Find where the given text appears and provide that cell's center as [X, Y] coordinate. 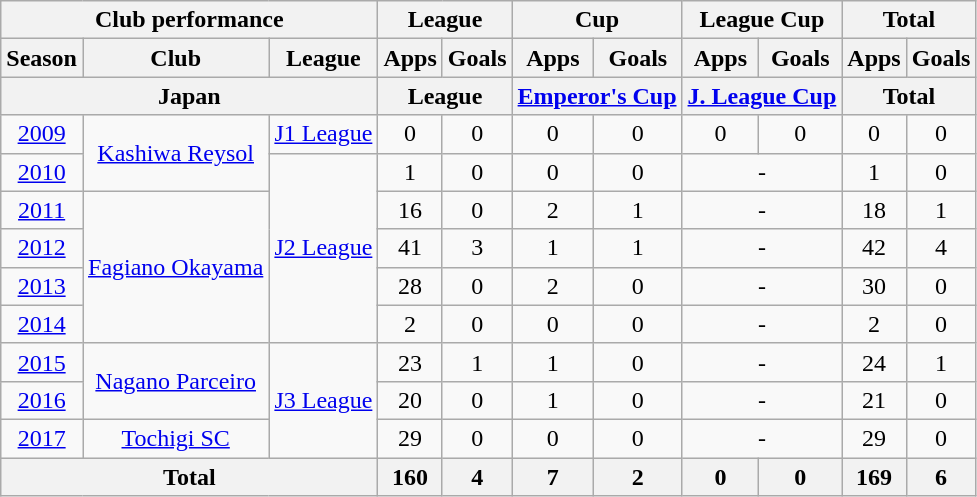
Cup [597, 20]
2012 [42, 248]
J1 League [324, 134]
2015 [42, 362]
20 [410, 400]
18 [874, 210]
28 [410, 286]
J2 League [324, 248]
2016 [42, 400]
41 [410, 248]
24 [874, 362]
42 [874, 248]
21 [874, 400]
Kashiwa Reysol [175, 153]
2009 [42, 134]
2013 [42, 286]
6 [941, 477]
Japan [190, 96]
160 [410, 477]
Nagano Parceiro [175, 381]
3 [477, 248]
Club [175, 58]
2014 [42, 324]
Season [42, 58]
2011 [42, 210]
J. League Cup [762, 96]
16 [410, 210]
2017 [42, 438]
2010 [42, 172]
Tochigi SC [175, 438]
23 [410, 362]
J3 League [324, 400]
League Cup [762, 20]
Emperor's Cup [597, 96]
7 [553, 477]
30 [874, 286]
Club performance [190, 20]
Fagiano Okayama [175, 267]
169 [874, 477]
